Find where the given text appears and provide that cell's center as (X, Y) coordinate. 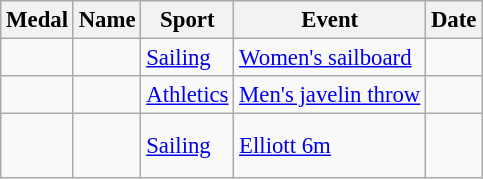
Event (330, 20)
Athletics (188, 95)
Name (107, 20)
Date (454, 20)
Sport (188, 20)
Men's javelin throw (330, 95)
Medal (38, 20)
Elliott 6m (330, 146)
Women's sailboard (330, 58)
